Find where the given text appears and provide that cell's center as (X, Y) coordinate. 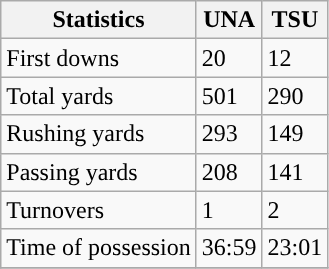
1 (229, 210)
2 (295, 210)
Turnovers (99, 210)
Time of possession (99, 248)
First downs (99, 58)
Passing yards (99, 172)
20 (229, 58)
Rushing yards (99, 134)
TSU (295, 20)
293 (229, 134)
149 (295, 134)
23:01 (295, 248)
36:59 (229, 248)
501 (229, 96)
141 (295, 172)
UNA (229, 20)
208 (229, 172)
Total yards (99, 96)
Statistics (99, 20)
12 (295, 58)
290 (295, 96)
